Identify which cell holds the provided text, then report its (x, y) central coordinate. 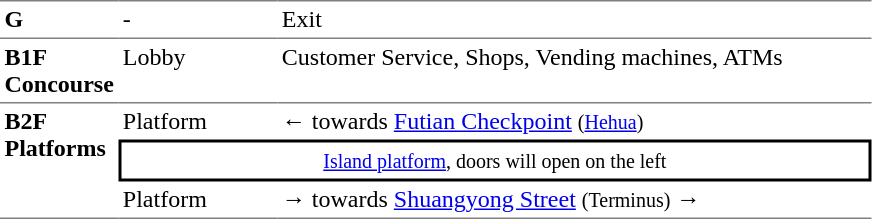
← towards Futian Checkpoint (Hehua) (574, 122)
Island platform, doors will open on the left (494, 161)
Customer Service, Shops, Vending machines, ATMs (574, 71)
Lobby (198, 71)
G (59, 19)
B1FConcourse (59, 71)
- (198, 19)
Exit (574, 19)
Platform (198, 122)
